Extract the [X, Y] coordinate from the center of the cell holding the provided text.  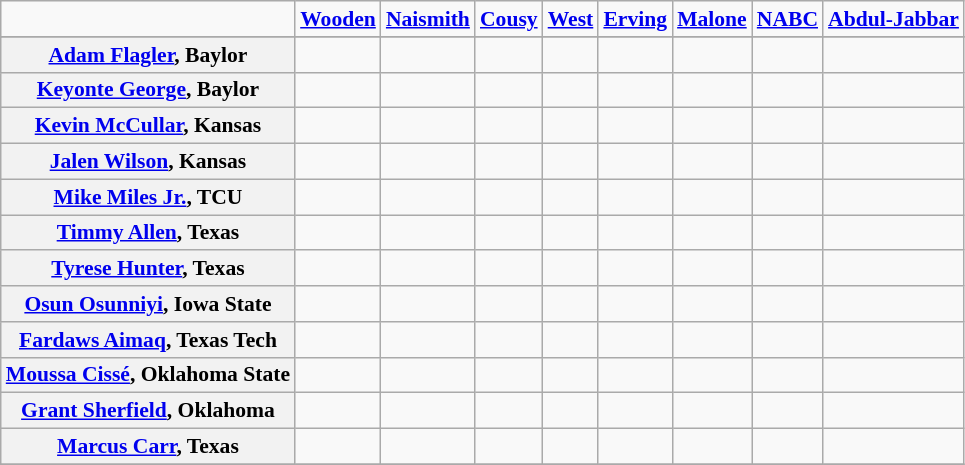
Adam Flagler, Baylor [148, 55]
Osun Osunniyi, Iowa State [148, 304]
Wooden [338, 19]
NABC [788, 19]
Erving [635, 19]
Cousy [509, 19]
Kevin McCullar, Kansas [148, 126]
Timmy Allen, Texas [148, 233]
Naismith [428, 19]
Jalen Wilson, Kansas [148, 162]
Abdul-Jabbar [894, 19]
Malone [712, 19]
Tyrese Hunter, Texas [148, 269]
Moussa Cissé, Oklahoma State [148, 375]
Grant Sherfield, Oklahoma [148, 411]
Marcus Carr, Texas [148, 447]
Keyonte George, Baylor [148, 90]
West [571, 19]
Mike Miles Jr., TCU [148, 197]
Fardaws Aimaq, Texas Tech [148, 340]
